Detect which cell encompasses the target text, then output its (X, Y) center coordinate. 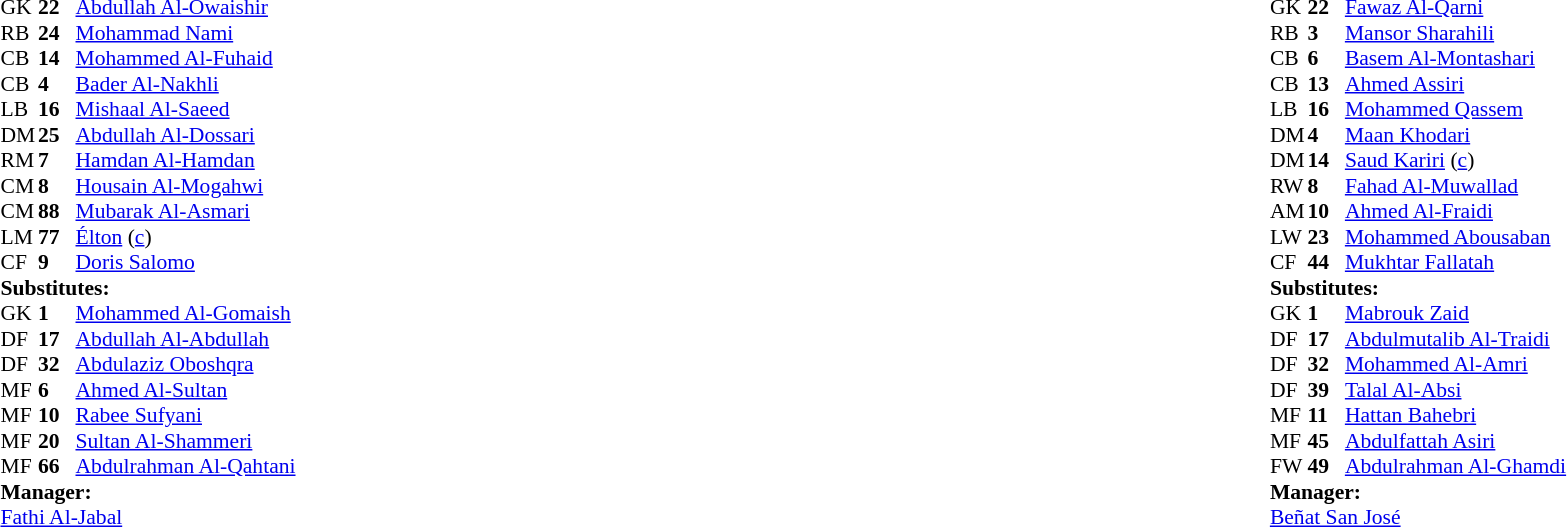
Mohammed Abousaban (1456, 237)
Abdulmutalib Al-Traidi (1456, 339)
RW (1289, 186)
Ahmed Al-Sultan (186, 390)
Mukhtar Fallatah (1456, 263)
13 (1326, 84)
Mishaal Al-Saeed (186, 109)
AM (1289, 211)
Mohammed Al-Gomaish (186, 313)
Housain Al-Mogahwi (186, 186)
Abdulfattah Asiri (1456, 441)
Bader Al-Nakhli (186, 84)
Mohammed Al-Amri (1456, 365)
3 (1326, 33)
Mansor Sharahili (1456, 33)
77 (57, 237)
39 (1326, 390)
Mubarak Al-Asmari (186, 211)
LW (1289, 237)
Hamdan Al-Hamdan (186, 161)
66 (57, 467)
Élton (c) (186, 237)
Hattan Bahebri (1456, 415)
Abdulrahman Al-Qahtani (186, 467)
45 (1326, 441)
Abdulaziz Oboshqra (186, 365)
Maan Khodari (1456, 135)
Abdullah Al-Dossari (186, 135)
Talal Al-Absi (1456, 390)
Fahad Al-Muwallad (1456, 186)
RM (19, 161)
44 (1326, 263)
9 (57, 263)
Mohammed Qassem (1456, 109)
Doris Salomo (186, 263)
Abdulrahman Al-Ghamdi (1456, 467)
Mohammed Al-Fuhaid (186, 59)
Abdullah Al-Abdullah (186, 339)
Ahmed Al-Fraidi (1456, 211)
7 (57, 161)
Basem Al-Montashari (1456, 59)
23 (1326, 237)
Sultan Al-Shammeri (186, 441)
20 (57, 441)
88 (57, 211)
LM (19, 237)
Saud Kariri (c) (1456, 161)
FW (1289, 467)
25 (57, 135)
Ahmed Assiri (1456, 84)
11 (1326, 415)
Mabrouk Zaid (1456, 313)
24 (57, 33)
Rabee Sufyani (186, 415)
49 (1326, 467)
Mohammad Nami (186, 33)
